Locate the cell with the specified text and output its (x, y) center coordinate. 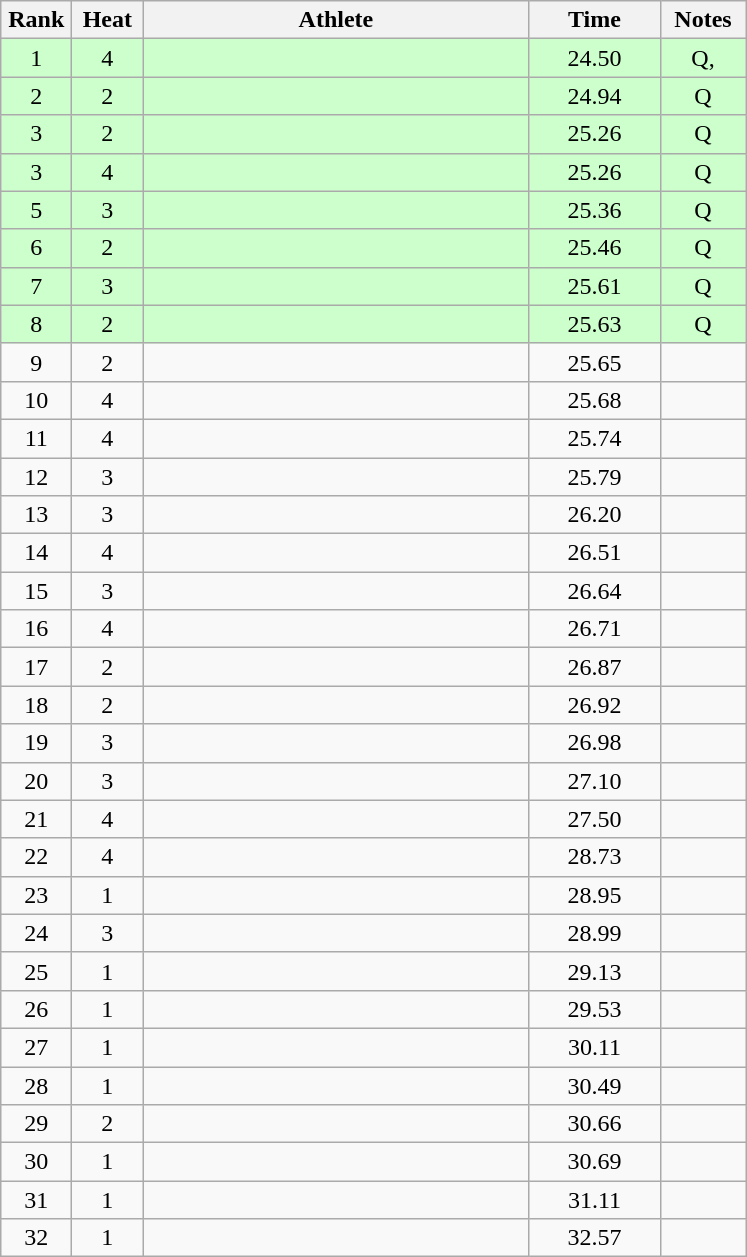
16 (36, 629)
25.65 (594, 362)
24 (36, 933)
25.79 (594, 477)
22 (36, 857)
30.49 (594, 1085)
25.63 (594, 324)
30 (36, 1162)
25 (36, 971)
Notes (703, 20)
28.99 (594, 933)
25.36 (594, 210)
26.20 (594, 515)
31.11 (594, 1200)
21 (36, 819)
26.98 (594, 743)
18 (36, 705)
Heat (108, 20)
20 (36, 781)
25.61 (594, 286)
30.69 (594, 1162)
28 (36, 1085)
25.74 (594, 438)
25.68 (594, 400)
31 (36, 1200)
9 (36, 362)
27.50 (594, 819)
15 (36, 591)
10 (36, 400)
25.46 (594, 248)
8 (36, 324)
24.50 (594, 58)
12 (36, 477)
17 (36, 667)
19 (36, 743)
5 (36, 210)
11 (36, 438)
Time (594, 20)
14 (36, 553)
32 (36, 1238)
7 (36, 286)
29.13 (594, 971)
Q, (703, 58)
28.73 (594, 857)
30.11 (594, 1047)
Athlete (336, 20)
32.57 (594, 1238)
6 (36, 248)
29 (36, 1124)
26.51 (594, 553)
26.92 (594, 705)
Rank (36, 20)
29.53 (594, 1009)
27 (36, 1047)
27.10 (594, 781)
28.95 (594, 895)
13 (36, 515)
26.64 (594, 591)
26.87 (594, 667)
24.94 (594, 96)
30.66 (594, 1124)
26.71 (594, 629)
26 (36, 1009)
23 (36, 895)
